Determine the [x, y] coordinate at the center of the cell enclosing the given text.  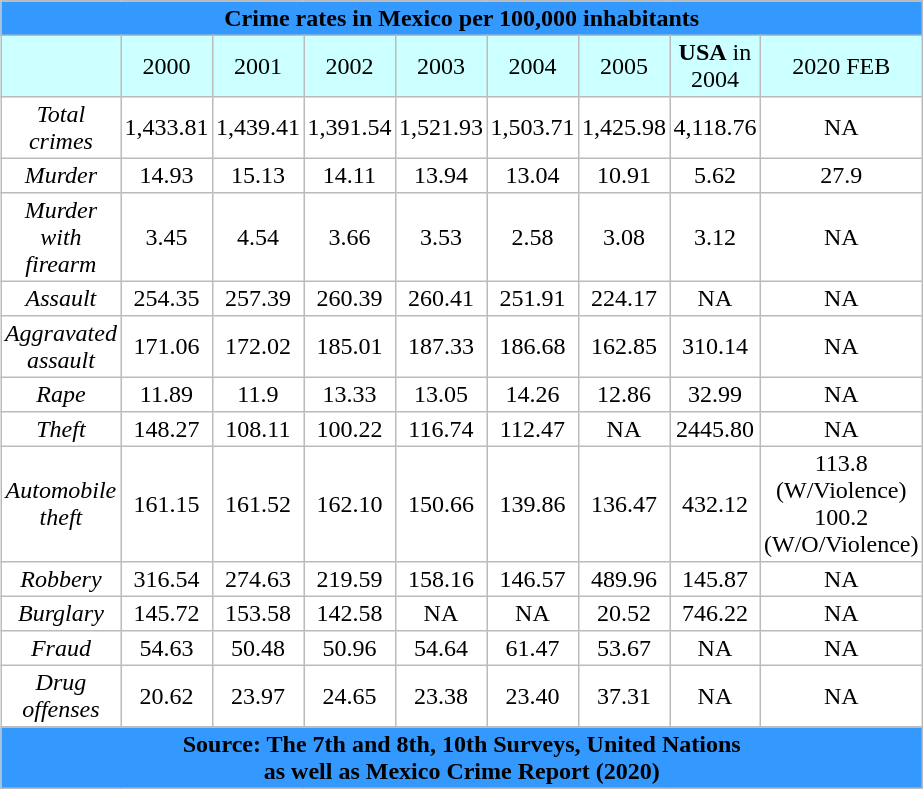
32.99 [716, 394]
20.52 [624, 613]
172.02 [258, 347]
1,521.93 [441, 128]
432.12 [716, 504]
Robbery [60, 579]
14.93 [167, 175]
139.86 [533, 504]
136.47 [624, 504]
2020 FEB [841, 66]
Fraud [60, 648]
1,503.71 [533, 128]
116.74 [441, 429]
148.27 [167, 429]
50.96 [350, 648]
2001 [258, 66]
219.59 [350, 579]
54.63 [167, 648]
3.45 [167, 237]
Assault [60, 298]
2002 [350, 66]
158.16 [441, 579]
2000 [167, 66]
Murder [60, 175]
Rape [60, 394]
2003 [441, 66]
Crime rates in Mexico per 100,000 inhabitants [462, 18]
54.64 [441, 648]
13.94 [441, 175]
13.33 [350, 394]
316.54 [167, 579]
187.33 [441, 347]
61.47 [533, 648]
4,118.76 [716, 128]
162.85 [624, 347]
Drug offenses [60, 696]
153.58 [258, 613]
1,425.98 [624, 128]
1,433.81 [167, 128]
142.58 [350, 613]
14.11 [350, 175]
3.66 [350, 237]
146.57 [533, 579]
24.65 [350, 696]
14.26 [533, 394]
3.12 [716, 237]
161.52 [258, 504]
251.91 [533, 298]
Theft [60, 429]
310.14 [716, 347]
10.91 [624, 175]
15.13 [258, 175]
23.97 [258, 696]
257.39 [258, 298]
2005 [624, 66]
Burglary [60, 613]
162.10 [350, 504]
3.08 [624, 237]
274.63 [258, 579]
37.31 [624, 696]
20.62 [167, 696]
1,391.54 [350, 128]
12.86 [624, 394]
145.87 [716, 579]
489.96 [624, 579]
4.54 [258, 237]
112.47 [533, 429]
Source: The 7th and 8th, 10th Surveys, United Nationsas well as Mexico Crime Report (2020) [462, 758]
185.01 [350, 347]
746.22 [716, 613]
Murder with firearm [60, 237]
108.11 [258, 429]
23.38 [441, 696]
113.8 (W/Violence) 100.2 (W/O/Violence) [841, 504]
11.9 [258, 394]
145.72 [167, 613]
3.53 [441, 237]
260.39 [350, 298]
Aggravated assault [60, 347]
2445.80 [716, 429]
224.17 [624, 298]
150.66 [441, 504]
13.04 [533, 175]
161.15 [167, 504]
53.67 [624, 648]
USA in 2004 [716, 66]
2.58 [533, 237]
171.06 [167, 347]
50.48 [258, 648]
27.9 [841, 175]
11.89 [167, 394]
100.22 [350, 429]
23.40 [533, 696]
Total crimes [60, 128]
186.68 [533, 347]
13.05 [441, 394]
Automobile theft [60, 504]
254.35 [167, 298]
260.41 [441, 298]
1,439.41 [258, 128]
2004 [533, 66]
5.62 [716, 175]
